Extract the (x, y) coordinate from the center of the cell holding the provided text.  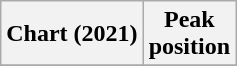
Peakposition (189, 34)
Chart (2021) (72, 34)
